Return the [X, Y] coordinate for the center point of the cell that contains the specified text.  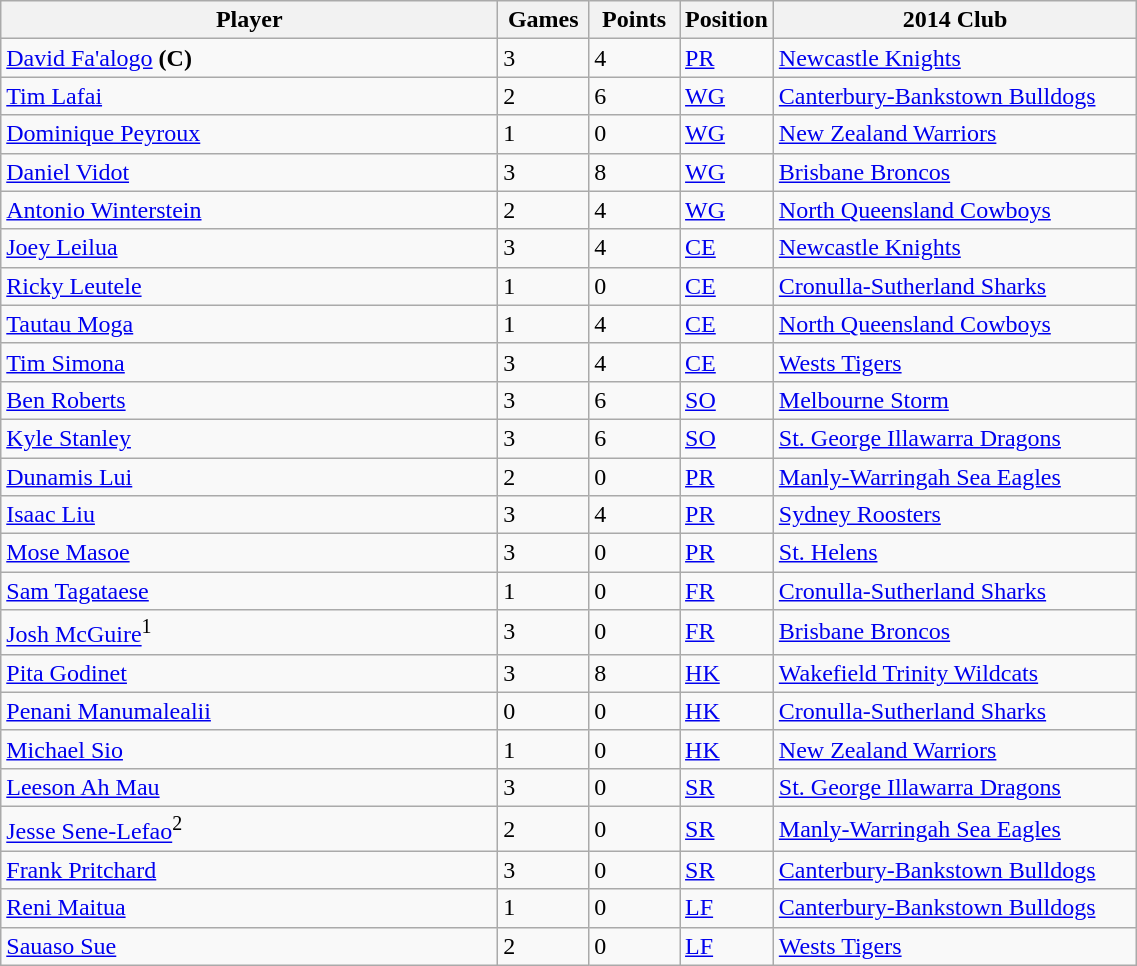
Sydney Roosters [955, 515]
Tim Lafai [250, 96]
Tim Simona [250, 362]
Jesse Sene-Lefao2 [250, 830]
2014 Club [955, 20]
Frank Pritchard [250, 870]
Points [634, 20]
David Fa'alogo (C) [250, 58]
Player [250, 20]
Melbourne Storm [955, 400]
Ben Roberts [250, 400]
Kyle Stanley [250, 438]
Position [727, 20]
Sauaso Sue [250, 946]
Pita Godinet [250, 673]
Tautau Moga [250, 324]
Mose Masoe [250, 553]
Games [544, 20]
Dunamis Lui [250, 477]
Josh McGuire1 [250, 632]
Isaac Liu [250, 515]
Penani Manumalealii [250, 711]
Sam Tagataese [250, 591]
Daniel Vidot [250, 172]
Joey Leilua [250, 248]
Ricky Leutele [250, 286]
Reni Maitua [250, 908]
St. Helens [955, 553]
Wakefield Trinity Wildcats [955, 673]
Michael Sio [250, 749]
Antonio Winterstein [250, 210]
Dominique Peyroux [250, 134]
Leeson Ah Mau [250, 787]
